For the text-containing cell, return its midpoint in [x, y] coordinate format. 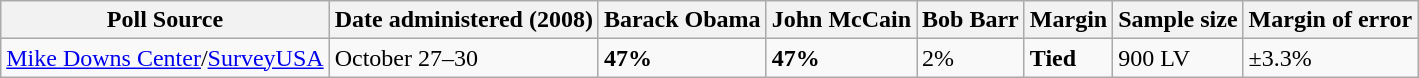
Margin [1068, 20]
2% [971, 58]
October 27–30 [464, 58]
Date administered (2008) [464, 20]
Barack Obama [682, 20]
Mike Downs Center/SurveyUSA [165, 58]
Sample size [1178, 20]
Tied [1068, 58]
John McCain [841, 20]
Poll Source [165, 20]
900 LV [1178, 58]
±3.3% [1330, 58]
Margin of error [1330, 20]
Bob Barr [971, 20]
